Scan for the cell matching the given text and deliver its (X, Y) coordinate at center. 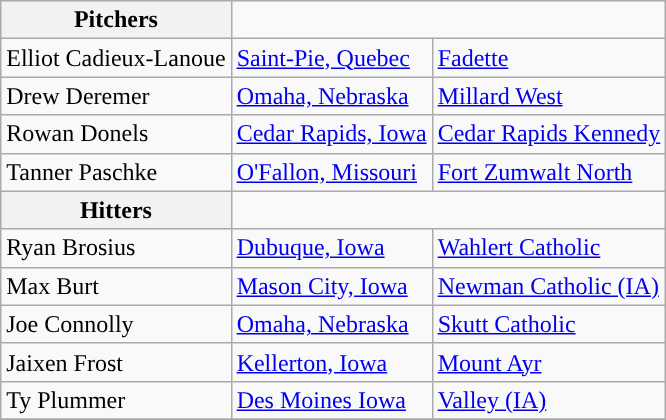
Pitchers (116, 20)
O'Fallon, Missouri (332, 172)
Mount Ayr (549, 362)
Dubuque, Iowa (332, 248)
Mason City, Iowa (332, 286)
Rowan Donels (116, 134)
Fort Zumwalt North (549, 172)
Valley (IA) (549, 400)
Cedar Rapids Kennedy (549, 134)
Joe Connolly (116, 324)
Kellerton, Iowa (332, 362)
Skutt Catholic (549, 324)
Hitters (116, 210)
Ryan Brosius (116, 248)
Cedar Rapids, Iowa (332, 134)
Newman Catholic (IA) (549, 286)
Des Moines Iowa (332, 400)
Fadette (549, 58)
Millard West (549, 96)
Elliot Cadieux-Lanoue (116, 58)
Jaixen Frost (116, 362)
Saint-Pie, Quebec (332, 58)
Tanner Paschke (116, 172)
Drew Deremer (116, 96)
Ty Plummer (116, 400)
Wahlert Catholic (549, 248)
Max Burt (116, 286)
